Locate the cell with the specified text and output its (X, Y) center coordinate. 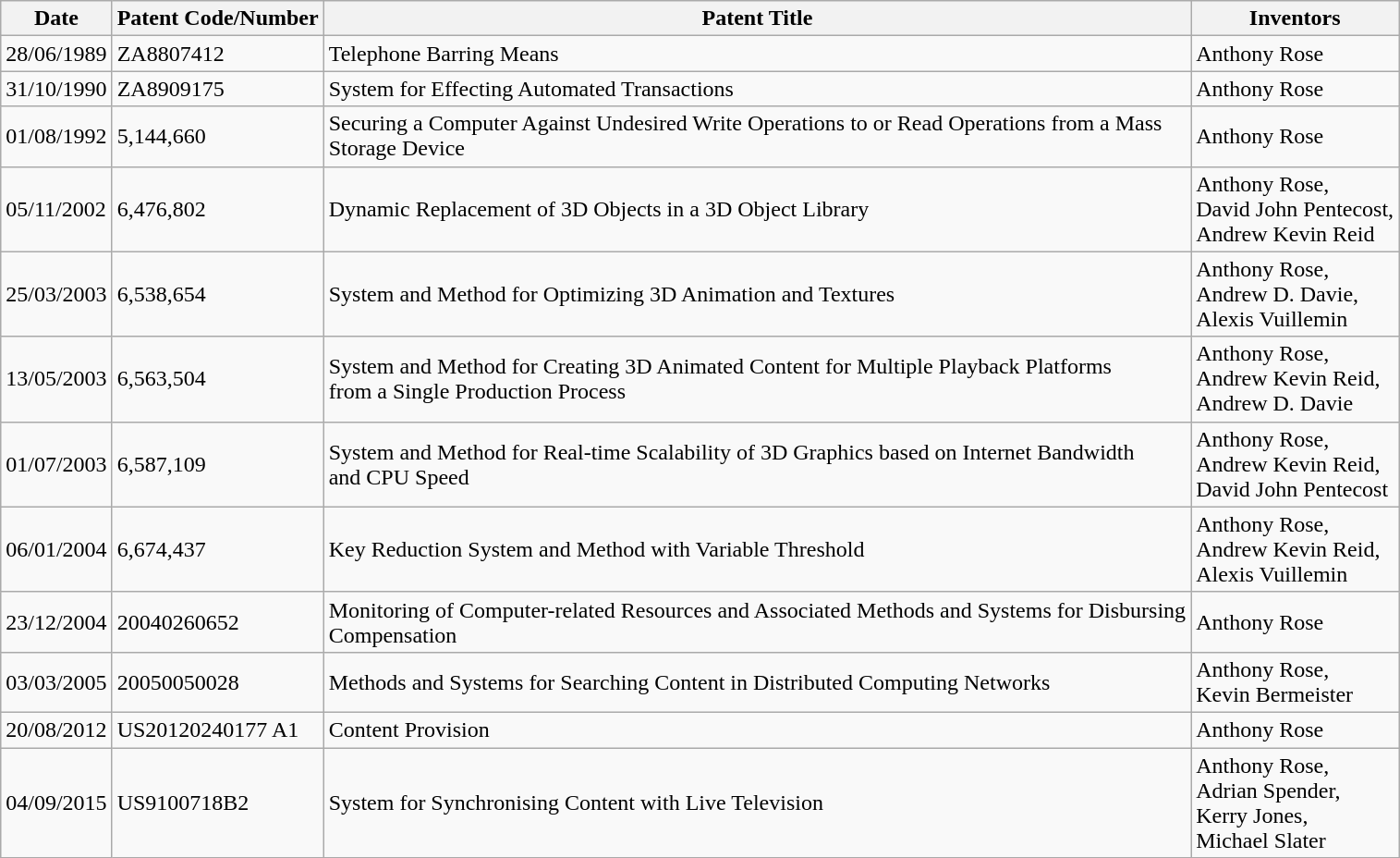
Anthony Rose,Andrew Kevin Reid,David John Pentecost (1296, 464)
01/07/2003 (56, 464)
Dynamic Replacement of 3D Objects in a 3D Object Library (757, 209)
Anthony Rose,Andrew D. Davie,Alexis Vuillemin (1296, 294)
Patent Title (757, 18)
20/08/2012 (56, 729)
System and Method for Real-time Scalability of 3D Graphics based on Internet Bandwidthand CPU Speed (757, 464)
6,538,654 (218, 294)
20050050028 (218, 682)
Anthony Rose,Kevin Bermeister (1296, 682)
System and Method for Creating 3D Animated Content for Multiple Playback Platformsfrom a Single Production Process (757, 379)
System for Effecting Automated Transactions (757, 89)
ZA8909175 (218, 89)
6,476,802 (218, 209)
25/03/2003 (56, 294)
06/01/2004 (56, 549)
Methods and Systems for Searching Content in Distributed Computing Networks (757, 682)
6,587,109 (218, 464)
03/03/2005 (56, 682)
13/05/2003 (56, 379)
System and Method for Optimizing 3D Animation and Textures (757, 294)
US20120240177 A1 (218, 729)
Monitoring of Computer-related Resources and Associated Methods and Systems for DisbursingCompensation (757, 621)
28/06/1989 (56, 54)
Anthony Rose,Adrian Spender,Kerry Jones,Michael Slater (1296, 803)
01/08/1992 (56, 137)
04/09/2015 (56, 803)
Anthony Rose,Andrew Kevin Reid,Alexis Vuillemin (1296, 549)
20040260652 (218, 621)
Key Reduction System and Method with Variable Threshold (757, 549)
5,144,660 (218, 137)
US9100718B2 (218, 803)
Patent Code/Number (218, 18)
23/12/2004 (56, 621)
6,674,437 (218, 549)
Anthony Rose,Andrew Kevin Reid,Andrew D. Davie (1296, 379)
Anthony Rose,David John Pentecost,Andrew Kevin Reid (1296, 209)
31/10/1990 (56, 89)
6,563,504 (218, 379)
Date (56, 18)
Content Provision (757, 729)
ZA8807412 (218, 54)
Securing a Computer Against Undesired Write Operations to or Read Operations from a MassStorage Device (757, 137)
05/11/2002 (56, 209)
Inventors (1296, 18)
System for Synchronising Content with Live Television (757, 803)
Telephone Barring Means (757, 54)
